Capture the cell that displays the provided text and extract its [x, y] central coordinate. 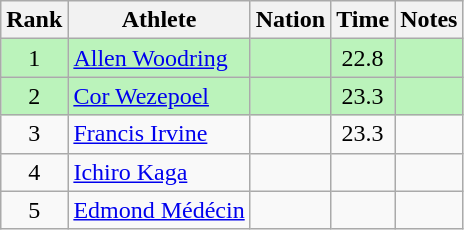
Francis Irvine [159, 134]
Time [363, 20]
1 [34, 58]
Cor Wezepoel [159, 96]
Athlete [159, 20]
4 [34, 172]
5 [34, 210]
Notes [429, 20]
22.8 [363, 58]
Nation [290, 20]
Rank [34, 20]
Edmond Médécin [159, 210]
Ichiro Kaga [159, 172]
Allen Woodring [159, 58]
2 [34, 96]
3 [34, 134]
